Return [x, y] of the center of cell containing provided text 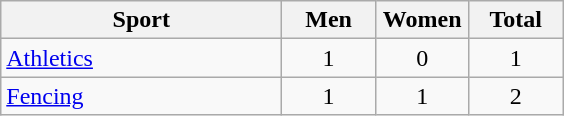
Fencing [142, 96]
Women [422, 20]
Total [516, 20]
2 [516, 96]
Athletics [142, 58]
0 [422, 58]
Men [329, 20]
Sport [142, 20]
